Extract the (X, Y) coordinate from the center of the cell holding the provided text.  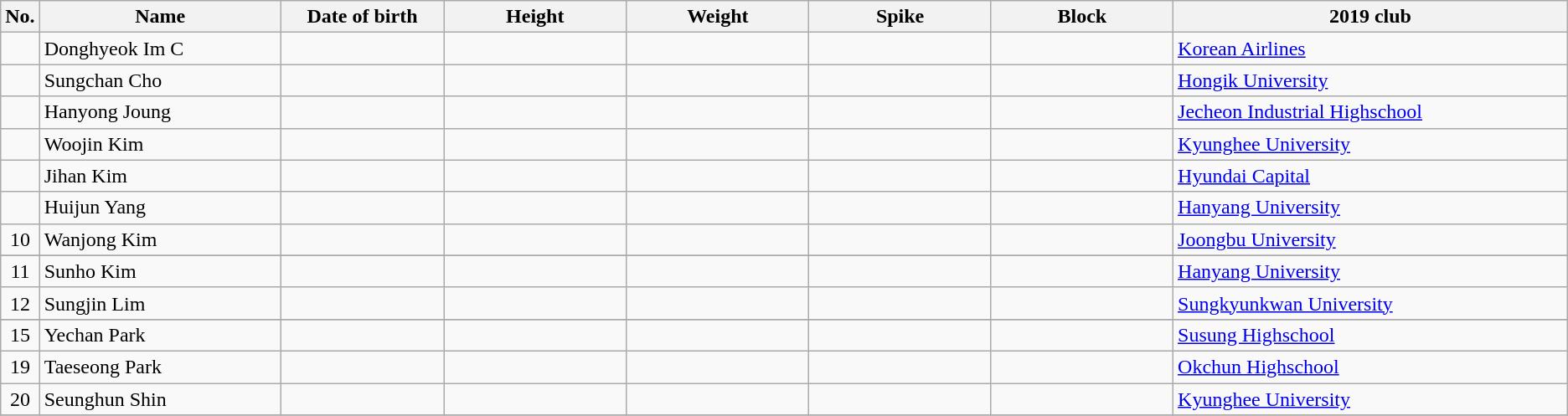
10 (20, 239)
Sunho Kim (160, 271)
Sungchan Cho (160, 80)
Weight (718, 17)
Jihan Kim (160, 176)
Woojin Kim (160, 144)
12 (20, 303)
Block (1082, 17)
Taeseong Park (160, 367)
11 (20, 271)
Donghyeok Im C (160, 49)
Korean Airlines (1370, 49)
Joongbu University (1370, 239)
15 (20, 335)
Name (160, 17)
19 (20, 367)
20 (20, 399)
Date of birth (362, 17)
2019 club (1370, 17)
Height (535, 17)
Hanyong Joung (160, 112)
Okchun Highschool (1370, 367)
Susung Highschool (1370, 335)
Sungjin Lim (160, 303)
Jecheon Industrial Highschool (1370, 112)
Yechan Park (160, 335)
Spike (900, 17)
Hongik University (1370, 80)
Seunghun Shin (160, 399)
No. (20, 17)
Sungkyunkwan University (1370, 303)
Wanjong Kim (160, 239)
Huijun Yang (160, 208)
Hyundai Capital (1370, 176)
